Identify which cell holds the provided text, then report its [X, Y] central coordinate. 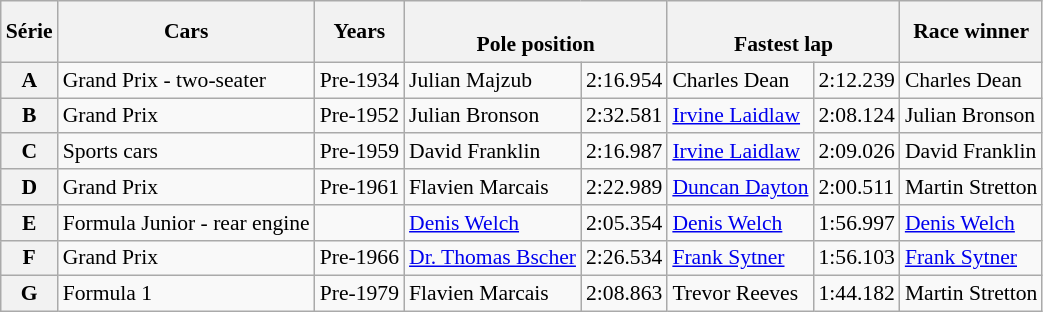
Pre-1934 [360, 80]
2:32.581 [624, 116]
Pre-1952 [360, 116]
Julian Majzub [492, 80]
Years [360, 32]
2:26.534 [624, 258]
E [30, 223]
Sports cars [186, 152]
D [30, 187]
Grand Prix - two-seater [186, 80]
A [30, 80]
Duncan Dayton [740, 187]
2:08.124 [857, 116]
2:05.354 [624, 223]
Série [30, 32]
Cars [186, 32]
Pre-1959 [360, 152]
Pre-1966 [360, 258]
2:08.863 [624, 294]
Fastest lap [783, 32]
2:16.954 [624, 80]
Dr. Thomas Bscher [492, 258]
C [30, 152]
1:44.182 [857, 294]
2:09.026 [857, 152]
Pre-1961 [360, 187]
Pre-1979 [360, 294]
Formula 1 [186, 294]
Trevor Reeves [740, 294]
2:12.239 [857, 80]
2:16.987 [624, 152]
Pole position [536, 32]
B [30, 116]
Formula Junior - rear engine [186, 223]
2:22.989 [624, 187]
1:56.103 [857, 258]
Race winner [972, 32]
2:00.511 [857, 187]
F [30, 258]
G [30, 294]
1:56.997 [857, 223]
